Detect which cell encompasses the target text, then output its [x, y] center coordinate. 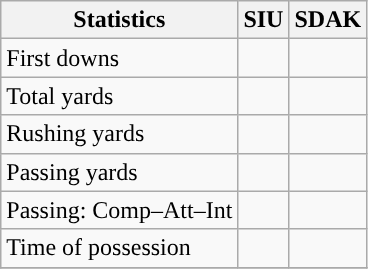
Passing yards [120, 172]
Total yards [120, 96]
SDAK [328, 20]
Time of possession [120, 248]
Statistics [120, 20]
SIU [264, 20]
Passing: Comp–Att–Int [120, 210]
Rushing yards [120, 134]
First downs [120, 58]
